Output the (X, Y) coordinate of the center of the cell containing the given text.  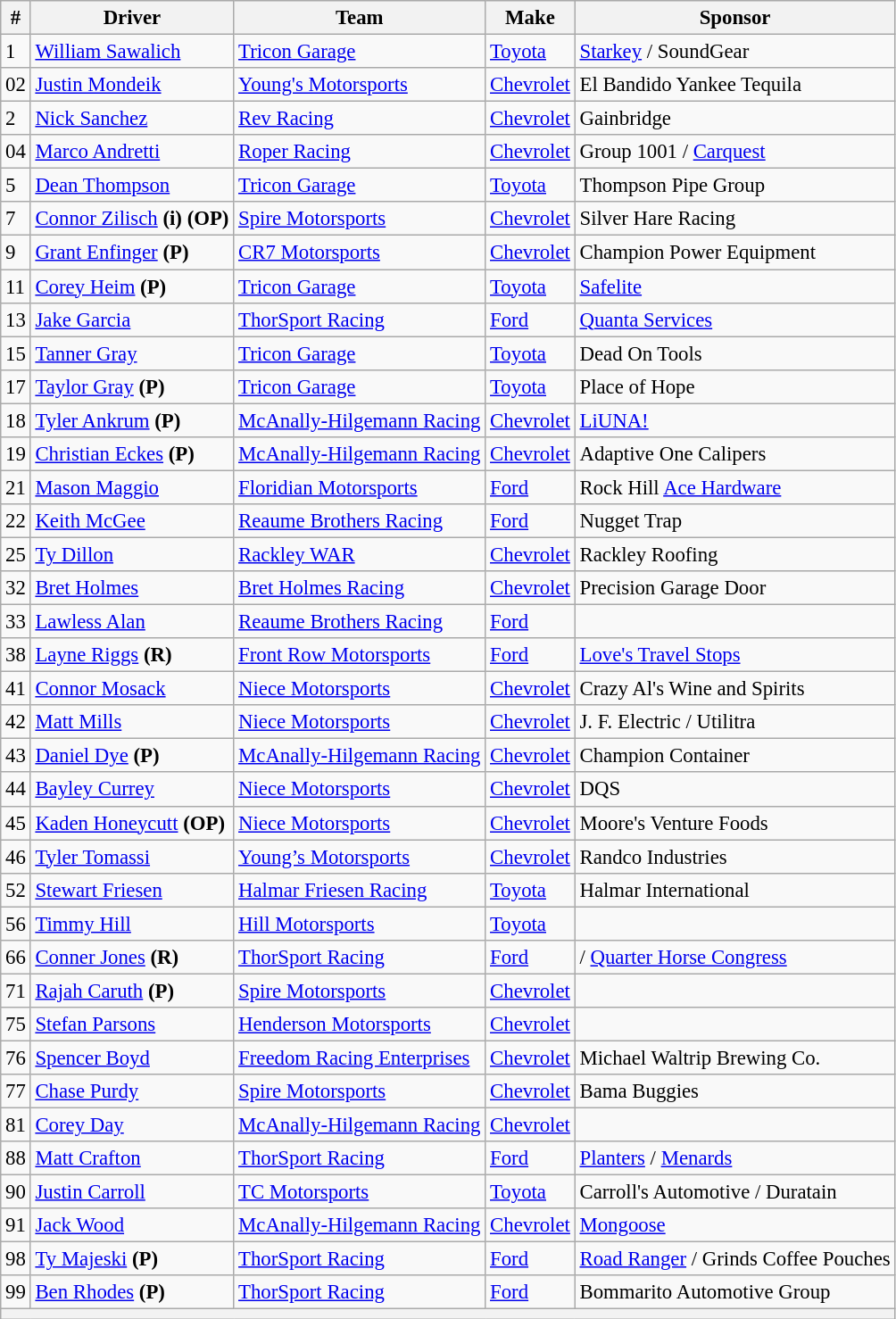
DQS (735, 790)
Young’s Motorsports (360, 857)
41 (16, 689)
Nugget Trap (735, 521)
Tyler Ankrum (P) (132, 420)
Spencer Boyd (132, 1058)
Randco Industries (735, 857)
Bayley Currey (132, 790)
Henderson Motorsports (360, 1025)
Jack Wood (132, 1225)
Bret Holmes (132, 588)
98 (16, 1259)
Rock Hill Ace Hardware (735, 487)
Front Row Motorsports (360, 655)
43 (16, 756)
Jake Garcia (132, 319)
Sponsor (735, 18)
77 (16, 1091)
# (16, 18)
1 (16, 52)
32 (16, 588)
Stewart Friesen (132, 890)
88 (16, 1158)
Silver Hare Racing (735, 219)
Starkey / SoundGear (735, 52)
Corey Day (132, 1125)
/ Quarter Horse Congress (735, 958)
90 (16, 1192)
Precision Garage Door (735, 588)
Connor Mosack (132, 689)
LiUNA! (735, 420)
Champion Power Equipment (735, 253)
Young's Motorsports (360, 85)
2 (16, 119)
Chase Purdy (132, 1091)
Kaden Honeycutt (OP) (132, 823)
Hill Motorsports (360, 924)
Safelite (735, 286)
Timmy Hill (132, 924)
Lawless Alan (132, 622)
52 (16, 890)
Stefan Parsons (132, 1025)
Moore's Venture Foods (735, 823)
9 (16, 253)
Bommarito Automotive Group (735, 1293)
Keith McGee (132, 521)
5 (16, 186)
Planters / Menards (735, 1158)
Tanner Gray (132, 353)
Roper Racing (360, 152)
19 (16, 454)
Quanta Services (735, 319)
Justin Carroll (132, 1192)
Ty Majeski (P) (132, 1259)
Group 1001 / Carquest (735, 152)
17 (16, 386)
18 (16, 420)
15 (16, 353)
Bama Buggies (735, 1091)
Corey Heim (P) (132, 286)
Place of Hope (735, 386)
81 (16, 1125)
Dead On Tools (735, 353)
38 (16, 655)
Thompson Pipe Group (735, 186)
Ben Rhodes (P) (132, 1293)
Matt Mills (132, 722)
TC Motorsports (360, 1192)
Marco Andretti (132, 152)
56 (16, 924)
Michael Waltrip Brewing Co. (735, 1058)
Love's Travel Stops (735, 655)
Conner Jones (R) (132, 958)
J. F. Electric / Utilitra (735, 722)
Halmar International (735, 890)
Grant Enfinger (P) (132, 253)
99 (16, 1293)
El Bandido Yankee Tequila (735, 85)
Ty Dillon (132, 554)
Bret Holmes Racing (360, 588)
Make (530, 18)
Connor Zilisch (i) (OP) (132, 219)
Nick Sanchez (132, 119)
Rev Racing (360, 119)
66 (16, 958)
7 (16, 219)
Team (360, 18)
22 (16, 521)
Mongoose (735, 1225)
Carroll's Automotive / Duratain (735, 1192)
75 (16, 1025)
42 (16, 722)
Freedom Racing Enterprises (360, 1058)
Road Ranger / Grinds Coffee Pouches (735, 1259)
46 (16, 857)
CR7 Motorsports (360, 253)
Rajah Caruth (P) (132, 991)
Adaptive One Calipers (735, 454)
45 (16, 823)
Crazy Al's Wine and Spirits (735, 689)
Mason Maggio (132, 487)
91 (16, 1225)
Driver (132, 18)
Daniel Dye (P) (132, 756)
33 (16, 622)
Dean Thompson (132, 186)
Tyler Tomassi (132, 857)
13 (16, 319)
Rackley Roofing (735, 554)
Champion Container (735, 756)
44 (16, 790)
04 (16, 152)
21 (16, 487)
25 (16, 554)
Gainbridge (735, 119)
Halmar Friesen Racing (360, 890)
Christian Eckes (P) (132, 454)
Layne Riggs (R) (132, 655)
Rackley WAR (360, 554)
76 (16, 1058)
William Sawalich (132, 52)
Taylor Gray (P) (132, 386)
Matt Crafton (132, 1158)
02 (16, 85)
Floridian Motorsports (360, 487)
71 (16, 991)
Justin Mondeik (132, 85)
11 (16, 286)
